Determine the (x, y) coordinate at the center of the cell enclosing the given text.  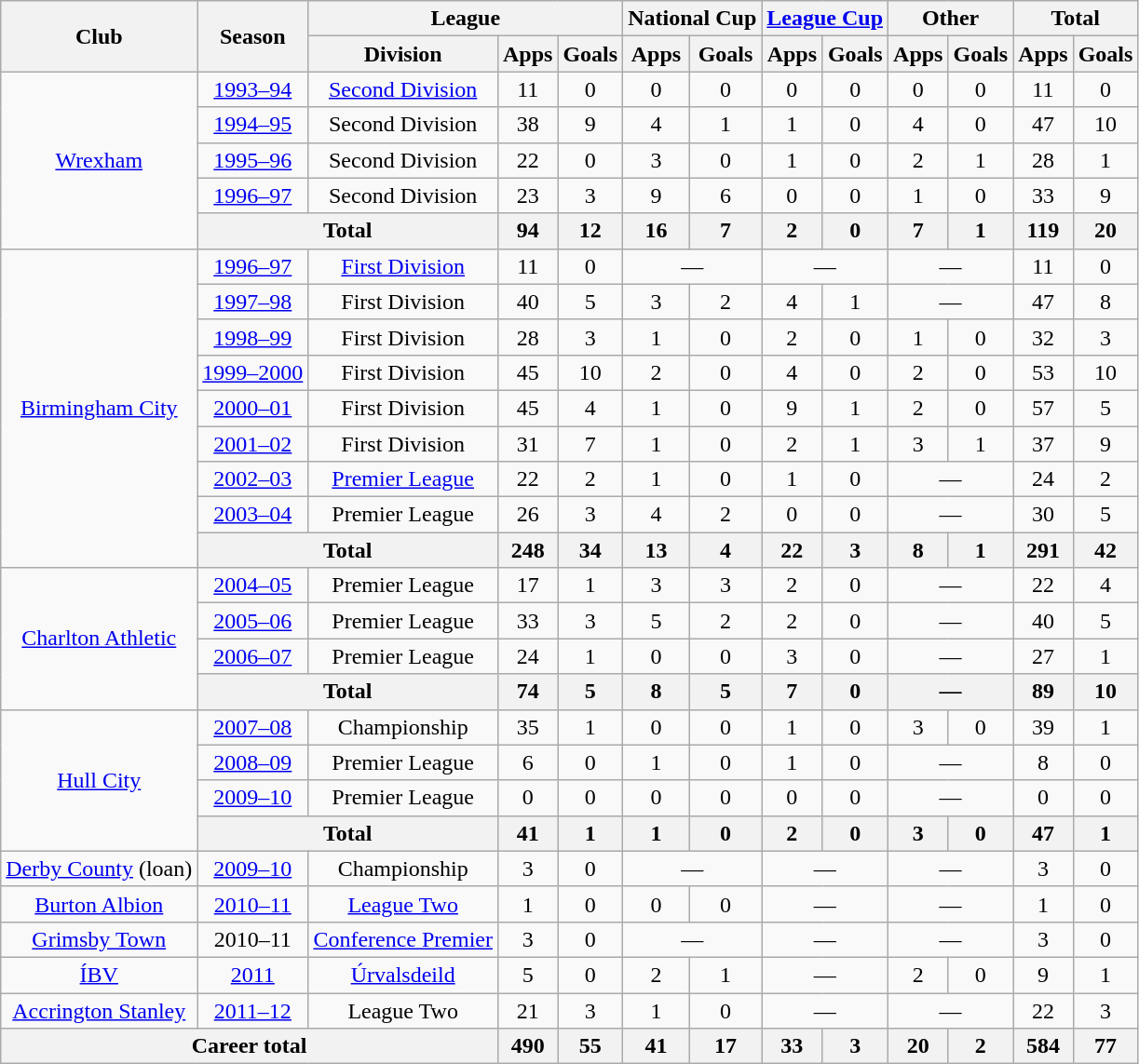
1993–94 (253, 89)
291 (1043, 550)
57 (1043, 408)
584 (1043, 1046)
248 (527, 550)
League Cup (825, 19)
21 (527, 1010)
2004–05 (253, 586)
Grimsby Town (99, 939)
1994–95 (253, 125)
Wrexham (99, 160)
13 (657, 550)
Burton Albion (99, 904)
2006–07 (253, 656)
Hull City (99, 780)
23 (527, 195)
26 (527, 515)
2000–01 (253, 408)
39 (1043, 727)
42 (1105, 550)
Accrington Stanley (99, 1010)
12 (590, 231)
1999–2000 (253, 372)
74 (527, 692)
2011–12 (253, 1010)
2011 (253, 975)
119 (1043, 231)
490 (527, 1046)
Derby County (loan) (99, 869)
2005–06 (253, 621)
National Cup (693, 19)
2001–02 (253, 444)
55 (590, 1046)
2008–09 (253, 762)
Úrvalsdeild (403, 975)
94 (527, 231)
Charlton Athletic (99, 639)
Season (253, 36)
1997–98 (253, 302)
89 (1043, 692)
1995–96 (253, 160)
34 (590, 550)
Division (403, 54)
Career total (250, 1046)
35 (527, 727)
30 (1043, 515)
77 (1105, 1046)
38 (527, 125)
32 (1043, 337)
31 (527, 444)
53 (1043, 372)
37 (1043, 444)
2003–04 (253, 515)
1998–99 (253, 337)
2002–03 (253, 479)
16 (657, 231)
Other (951, 19)
Conference Premier (403, 939)
Birmingham City (99, 408)
Club (99, 36)
2007–08 (253, 727)
ÍBV (99, 975)
League (466, 19)
27 (1043, 656)
